Return [X, Y] of the center of cell containing provided text 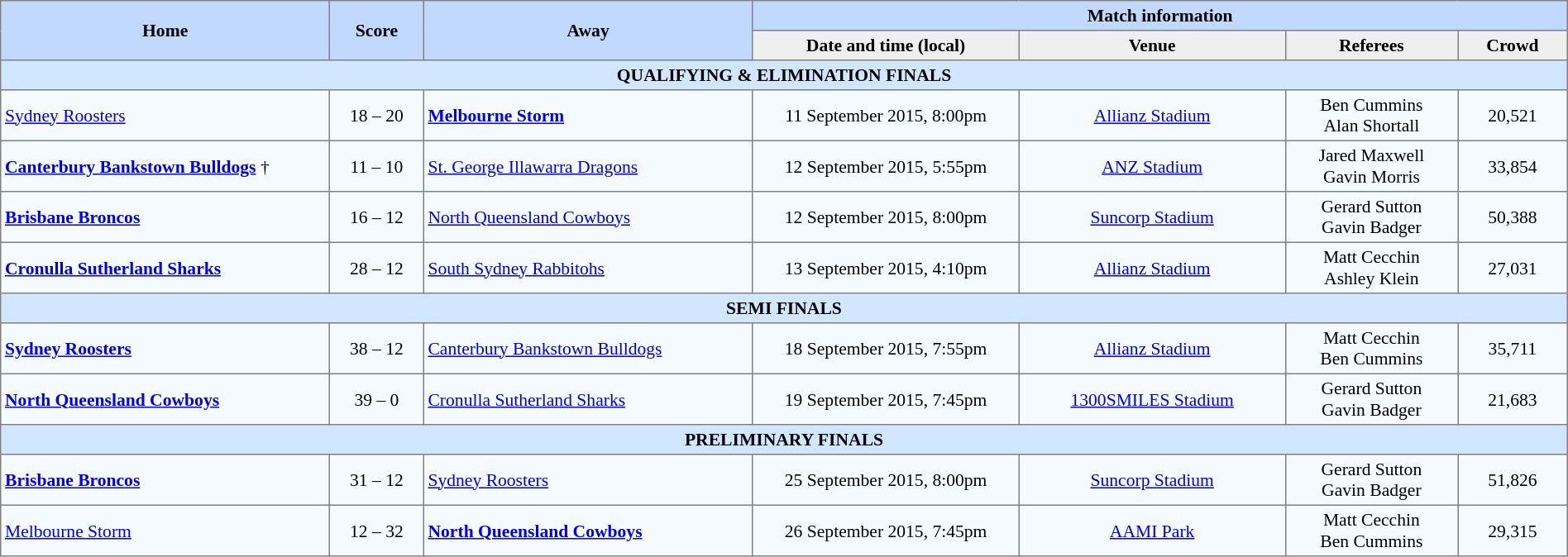
33,854 [1513, 166]
St. George Illawarra Dragons [588, 166]
11 – 10 [377, 166]
12 September 2015, 5:55pm [886, 166]
20,521 [1513, 116]
1300SMILES Stadium [1152, 399]
19 September 2015, 7:45pm [886, 399]
SEMI FINALS [784, 308]
Home [165, 31]
AAMI Park [1152, 531]
31 – 12 [377, 480]
Ben CumminsAlan Shortall [1371, 116]
Jared MaxwellGavin Morris [1371, 166]
Away [588, 31]
ANZ Stadium [1152, 166]
35,711 [1513, 349]
Matt CecchinAshley Klein [1371, 268]
12 September 2015, 8:00pm [886, 217]
Canterbury Bankstown Bulldogs [588, 349]
Canterbury Bankstown Bulldogs † [165, 166]
18 – 20 [377, 116]
16 – 12 [377, 217]
28 – 12 [377, 268]
13 September 2015, 4:10pm [886, 268]
25 September 2015, 8:00pm [886, 480]
39 – 0 [377, 399]
29,315 [1513, 531]
11 September 2015, 8:00pm [886, 116]
Match information [1159, 16]
Crowd [1513, 45]
18 September 2015, 7:55pm [886, 349]
27,031 [1513, 268]
51,826 [1513, 480]
QUALIFYING & ELIMINATION FINALS [784, 75]
Date and time (local) [886, 45]
21,683 [1513, 399]
12 – 32 [377, 531]
Score [377, 31]
50,388 [1513, 217]
26 September 2015, 7:45pm [886, 531]
South Sydney Rabbitohs [588, 268]
PRELIMINARY FINALS [784, 440]
Venue [1152, 45]
38 – 12 [377, 349]
Referees [1371, 45]
